Return the [X, Y] coordinate for the center point of the cell that contains the specified text.  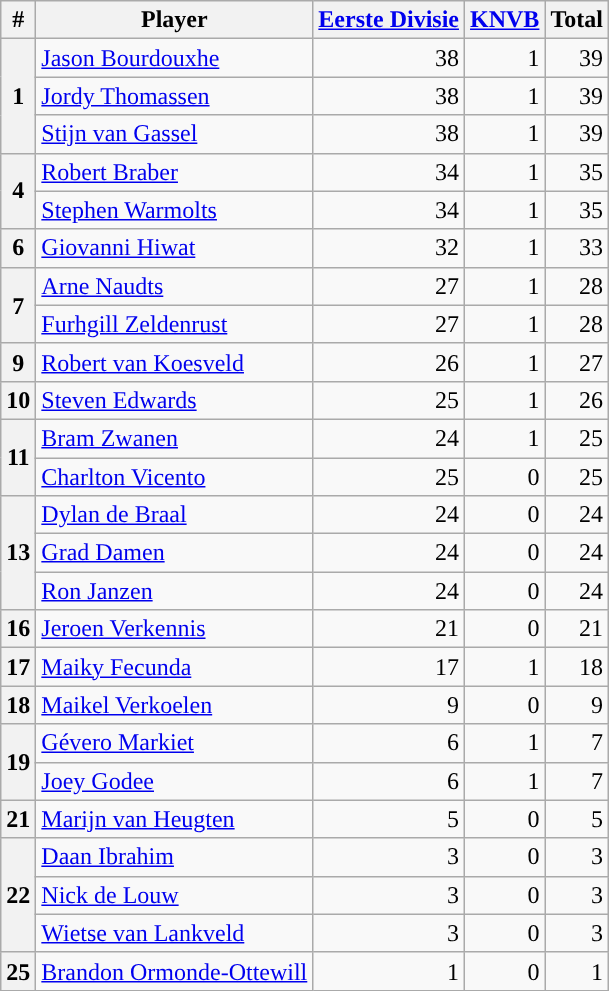
Nick de Louw [174, 895]
Wietse van Lankveld [174, 933]
13 [18, 553]
Maikel Verkoelen [174, 705]
Dylan de Braal [174, 515]
Furhgill Zeldenrust [174, 324]
KNVB [505, 20]
Stijn van Gassel [174, 134]
Stephen Warmolts [174, 210]
Bram Zwanen [174, 438]
Maiky Fecunda [174, 667]
Jeroen Verkennis [174, 629]
Robert van Koesveld [174, 362]
Steven Edwards [174, 400]
Eerste Divisie [389, 20]
Brandon Ormonde-Ottewill [174, 971]
Robert Braber [174, 172]
Daan Ibrahim [174, 857]
Charlton Vicento [174, 477]
# [18, 20]
Arne Naudts [174, 286]
32 [389, 248]
Player [174, 20]
19 [18, 762]
10 [18, 400]
Joey Godee [174, 781]
Grad Damen [174, 553]
16 [18, 629]
Giovanni Hiwat [174, 248]
Jordy Thomassen [174, 96]
Marijn van Heugten [174, 819]
4 [18, 191]
Jason Bourdouxhe [174, 58]
11 [18, 457]
Total [577, 20]
33 [577, 248]
Gévero Markiet [174, 743]
Ron Janzen [174, 591]
22 [18, 895]
